Detect which cell encompasses the target text, then output its [X, Y] center coordinate. 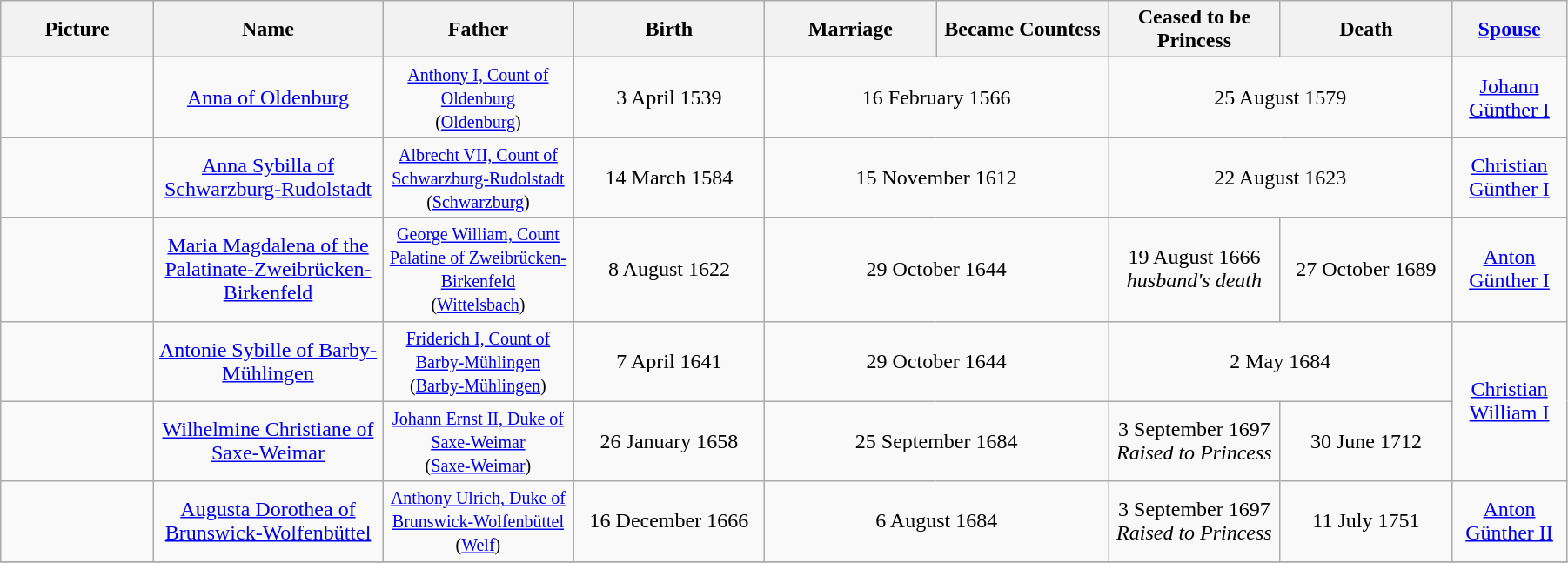
Albrecht VII, Count of Schwarzburg-Rudolstadt(Schwarzburg) [479, 178]
Ceased to be Princess [1195, 30]
Anthony Ulrich, Duke of Brunswick-Wolfenbüttel(Welf) [479, 521]
6 August 1684 [936, 521]
Death [1366, 30]
16 December 1666 [668, 521]
14 March 1584 [668, 178]
Anton Günther I [1510, 270]
Picture [77, 30]
Johann Günther I [1510, 97]
22 August 1623 [1281, 178]
16 February 1566 [936, 97]
11 July 1751 [1366, 521]
Christian William I [1510, 401]
Anton Günther II [1510, 521]
Anna Sybilla of Schwarzburg-Rudolstadt [268, 178]
Augusta Dorothea of Brunswick-Wolfenbüttel [268, 521]
Christian Günther I [1510, 178]
Friderich I, Count of Barby-Mühlingen(Barby-Mühlingen) [479, 361]
8 August 1622 [668, 270]
Marriage [851, 30]
30 June 1712 [1366, 441]
Maria Magdalena of the Palatinate-Zweibrücken-Birkenfeld [268, 270]
Anthony I, Count of Oldenburg(Oldenburg) [479, 97]
Birth [668, 30]
Spouse [1510, 30]
George William, Count Palatine of Zweibrücken-Birkenfeld(Wittelsbach) [479, 270]
26 January 1658 [668, 441]
Father [479, 30]
19 August 1666husband's death [1195, 270]
Wilhelmine Christiane of Saxe-Weimar [268, 441]
3 April 1539 [668, 97]
Antonie Sybille of Barby-Mühlingen [268, 361]
Johann Ernst II, Duke of Saxe-Weimar(Saxe-Weimar) [479, 441]
Anna of Oldenburg [268, 97]
2 May 1684 [1281, 361]
Name [268, 30]
27 October 1689 [1366, 270]
15 November 1612 [936, 178]
Became Countess [1022, 30]
25 August 1579 [1281, 97]
25 September 1684 [936, 441]
7 April 1641 [668, 361]
